Find where the given text appears and provide that cell's center as [x, y] coordinate. 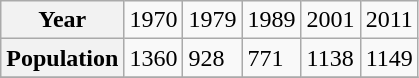
2011 [389, 20]
1138 [330, 58]
1989 [272, 20]
Population [62, 58]
2001 [330, 20]
928 [212, 58]
1360 [154, 58]
1149 [389, 58]
1970 [154, 20]
Year [62, 20]
1979 [212, 20]
771 [272, 58]
